Find where the given text appears and provide that cell's center as (x, y) coordinate. 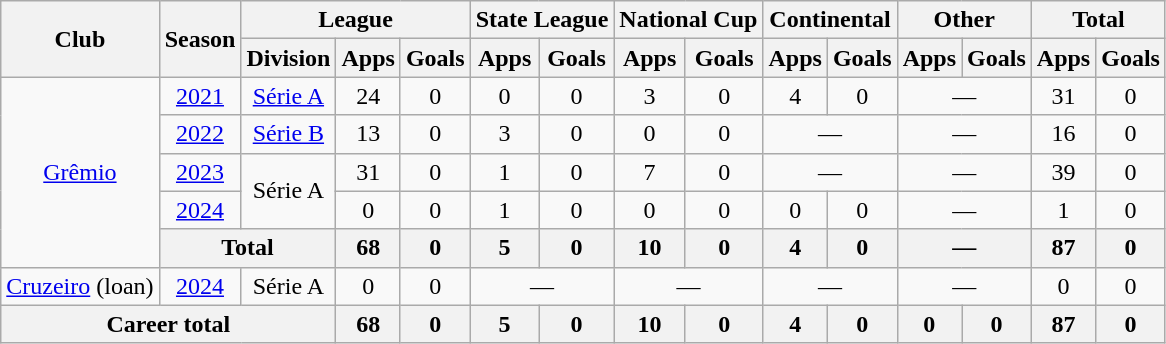
39 (1063, 172)
Cruzeiro (loan) (80, 286)
Season (200, 39)
24 (368, 96)
Career total (168, 324)
Grêmio (80, 172)
State League (542, 20)
Other (964, 20)
2022 (200, 134)
7 (650, 172)
16 (1063, 134)
Division (288, 58)
National Cup (688, 20)
Club (80, 39)
Série B (288, 134)
League (356, 20)
2023 (200, 172)
2021 (200, 96)
13 (368, 134)
Continental (830, 20)
